Identify which cell holds the provided text, then report its (X, Y) central coordinate. 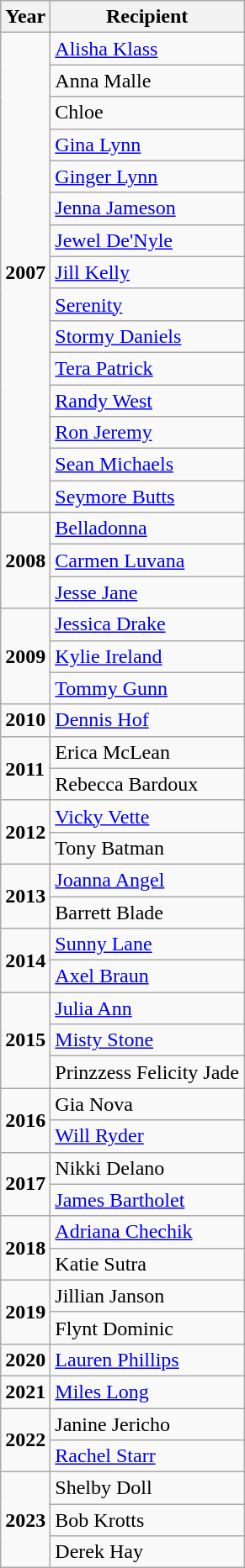
Tommy Gunn (147, 688)
James Bartholet (147, 1200)
2011 (25, 768)
Seymore Butts (147, 497)
2017 (25, 1184)
Serenity (147, 304)
Jenna Jameson (147, 208)
Prinzzess Felicity Jade (147, 1072)
Vicky Vette (147, 816)
Alisha Klass (147, 49)
Year (25, 17)
2018 (25, 1248)
2008 (25, 560)
Katie Sutra (147, 1264)
2016 (25, 1120)
2009 (25, 656)
Gina Lynn (147, 145)
Barrett Blade (147, 912)
Randy West (147, 401)
Jillian Janson (147, 1296)
Adriana Chechik (147, 1232)
Julia Ann (147, 1008)
Erica McLean (147, 752)
Shelby Doll (147, 1488)
Bob Krotts (147, 1520)
Will Ryder (147, 1136)
Tony Batman (147, 848)
2020 (25, 1360)
Jessica Drake (147, 624)
Ron Jeremy (147, 433)
Dennis Hof (147, 720)
Stormy Daniels (147, 336)
Tera Patrick (147, 368)
2013 (25, 896)
2010 (25, 720)
Carmen Luvana (147, 560)
Jewel De'Nyle (147, 240)
Rebecca Bardoux (147, 784)
Lauren Phillips (147, 1360)
Miles Long (147, 1392)
Recipient (147, 17)
Sunny Lane (147, 944)
Anna Malle (147, 81)
Rachel Starr (147, 1456)
Janine Jericho (147, 1424)
Axel Braun (147, 976)
2007 (25, 272)
Gia Nova (147, 1104)
2019 (25, 1312)
Derek Hay (147, 1552)
Kylie Ireland (147, 656)
2014 (25, 960)
Jesse Jane (147, 592)
2023 (25, 1520)
2015 (25, 1040)
Jill Kelly (147, 272)
Belladonna (147, 529)
Flynt Dominic (147, 1328)
Sean Michaels (147, 465)
Ginger Lynn (147, 176)
2021 (25, 1392)
2012 (25, 832)
Joanna Angel (147, 880)
Chloe (147, 113)
2022 (25, 1440)
Nikki Delano (147, 1168)
Misty Stone (147, 1040)
